From the cell containing the given text, extract its center point as (x, y) coordinate. 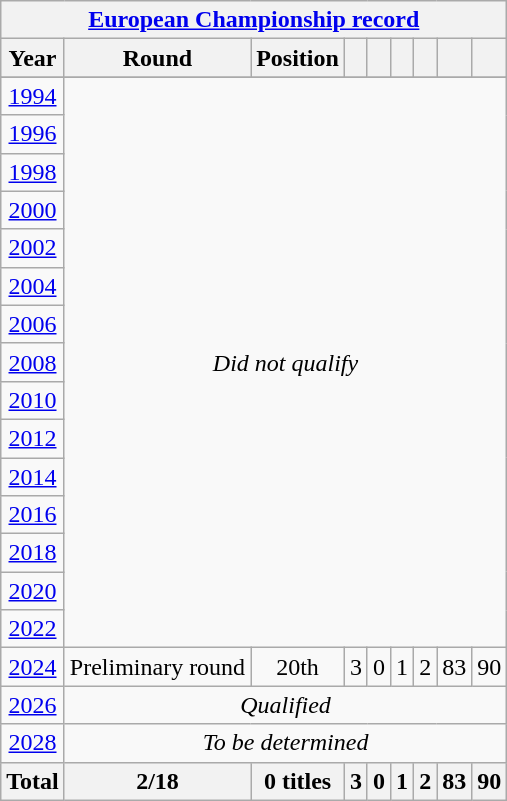
2012 (33, 438)
Preliminary round (157, 667)
1998 (33, 172)
2020 (33, 591)
20th (298, 667)
2004 (33, 286)
Qualified (285, 705)
2028 (33, 743)
2002 (33, 248)
2024 (33, 667)
Position (298, 58)
2008 (33, 362)
2006 (33, 324)
To be determined (285, 743)
Round (157, 58)
Did not qualify (285, 362)
2018 (33, 553)
1994 (33, 96)
Total (33, 781)
2026 (33, 705)
2014 (33, 477)
2000 (33, 210)
2010 (33, 400)
European Championship record (254, 20)
Year (33, 58)
2022 (33, 629)
1996 (33, 134)
0 titles (298, 781)
2/18 (157, 781)
2016 (33, 515)
